Capture the cell that displays the provided text and extract its (X, Y) central coordinate. 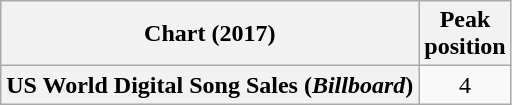
4 (465, 85)
Peakposition (465, 34)
Chart (2017) (210, 34)
US World Digital Song Sales (Billboard) (210, 85)
